Scan for the cell matching the given text and deliver its (x, y) coordinate at center. 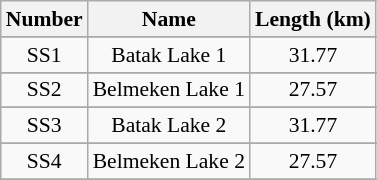
Belmeken Lake 1 (169, 90)
SS4 (44, 162)
Batak Lake 2 (169, 126)
Name (169, 19)
Number (44, 19)
SS3 (44, 126)
SS1 (44, 55)
Length (km) (313, 19)
Belmeken Lake 2 (169, 162)
SS2 (44, 90)
Batak Lake 1 (169, 55)
